Pinpoint the cell where the given text exists, returning its [X, Y] midpoint coordinate. 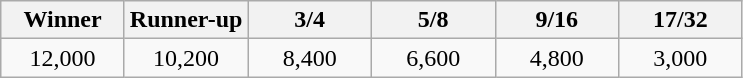
3/4 [310, 20]
9/16 [557, 20]
Winner [63, 20]
8,400 [310, 58]
12,000 [63, 58]
4,800 [557, 58]
3,000 [681, 58]
10,200 [186, 58]
6,600 [433, 58]
Runner-up [186, 20]
17/32 [681, 20]
5/8 [433, 20]
